Search for the cell housing the specified text and yield its [x, y] center coordinate. 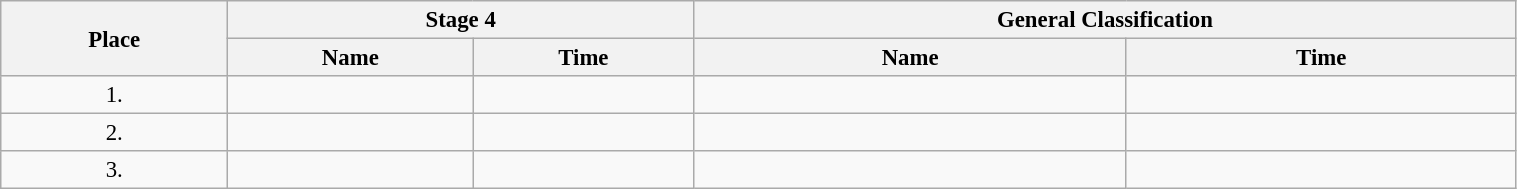
Stage 4 [461, 20]
3. [114, 170]
2. [114, 133]
General Classification [1105, 20]
Place [114, 38]
1. [114, 95]
